Extract the [X, Y] coordinate from the center of the cell holding the provided text.  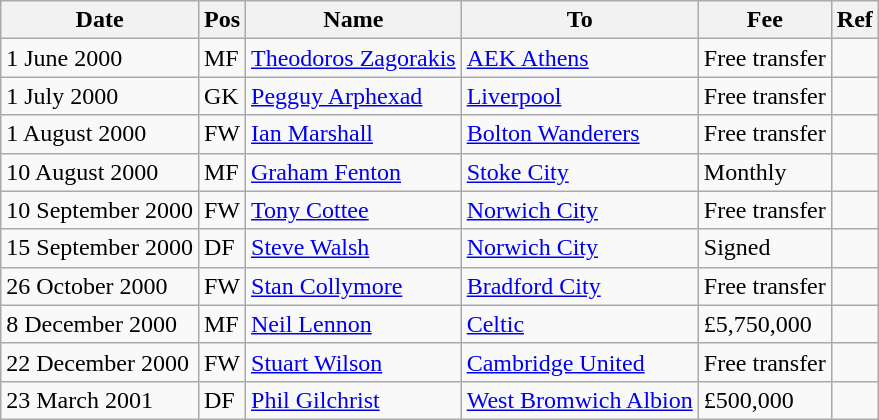
Ref [854, 20]
Stan Collymore [354, 286]
Celtic [580, 324]
1 August 2000 [100, 134]
GK [222, 96]
AEK Athens [580, 58]
Pos [222, 20]
23 March 2001 [100, 400]
Graham Fenton [354, 172]
£500,000 [764, 400]
Ian Marshall [354, 134]
£5,750,000 [764, 324]
Tony Cottee [354, 210]
Signed [764, 248]
Steve Walsh [354, 248]
10 August 2000 [100, 172]
8 December 2000 [100, 324]
22 December 2000 [100, 362]
Neil Lennon [354, 324]
1 June 2000 [100, 58]
Fee [764, 20]
Stuart Wilson [354, 362]
West Bromwich Albion [580, 400]
Monthly [764, 172]
Theodoros Zagorakis [354, 58]
26 October 2000 [100, 286]
Name [354, 20]
10 September 2000 [100, 210]
1 July 2000 [100, 96]
Date [100, 20]
Pegguy Arphexad [354, 96]
To [580, 20]
Bolton Wanderers [580, 134]
Phil Gilchrist [354, 400]
Bradford City [580, 286]
Liverpool [580, 96]
Cambridge United [580, 362]
Stoke City [580, 172]
15 September 2000 [100, 248]
